Determine the [X, Y] coordinate at the center of the cell enclosing the given text.  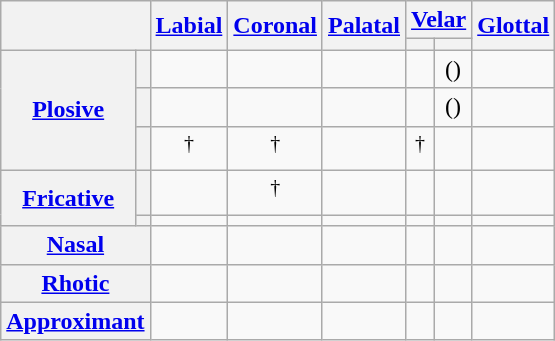
Approximant [76, 321]
Labial [189, 26]
Nasal [76, 245]
Coronal [276, 26]
Glottal [514, 26]
Velar [439, 20]
Plosive [68, 110]
Palatal [364, 26]
Rhotic [76, 283]
Fricative [68, 199]
